Output the [x, y] coordinate of the center of the cell containing the given text.  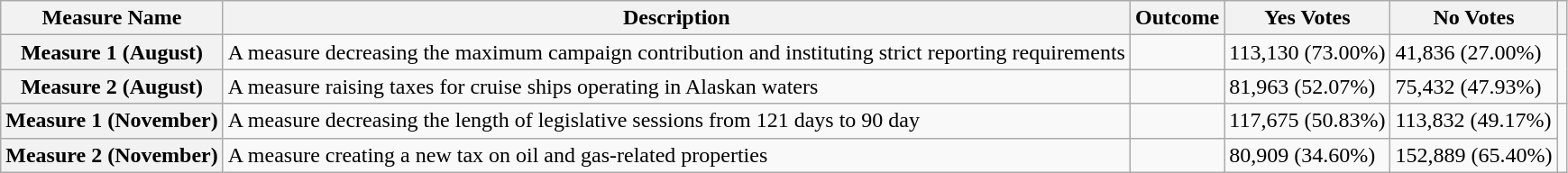
Measure 2 (August) [112, 86]
80,909 (34.60%) [1307, 155]
41,836 (27.00%) [1473, 52]
117,675 (50.83%) [1307, 121]
Description [676, 18]
113,130 (73.00%) [1307, 52]
Yes Votes [1307, 18]
113,832 (49.17%) [1473, 121]
Measure 1 (August) [112, 52]
A measure decreasing the maximum campaign contribution and instituting strict reporting requirements [676, 52]
No Votes [1473, 18]
Measure 2 (November) [112, 155]
A measure decreasing the length of legislative sessions from 121 days to 90 day [676, 121]
81,963 (52.07%) [1307, 86]
152,889 (65.40%) [1473, 155]
75,432 (47.93%) [1473, 86]
A measure raising taxes for cruise ships operating in Alaskan waters [676, 86]
Measure Name [112, 18]
Measure 1 (November) [112, 121]
Outcome [1177, 18]
A measure creating a new tax on oil and gas-related properties [676, 155]
